Detect which cell encompasses the target text, then output its [X, Y] center coordinate. 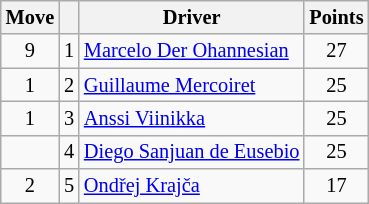
Move [30, 17]
9 [30, 51]
17 [336, 186]
27 [336, 51]
Driver [192, 17]
Marcelo Der Ohannesian [192, 51]
Ondřej Krajča [192, 186]
3 [69, 118]
5 [69, 186]
Guillaume Mercoiret [192, 85]
Points [336, 17]
Anssi Viinikka [192, 118]
4 [69, 152]
Diego Sanjuan de Eusebio [192, 152]
